Identify which cell holds the provided text, then report its (X, Y) central coordinate. 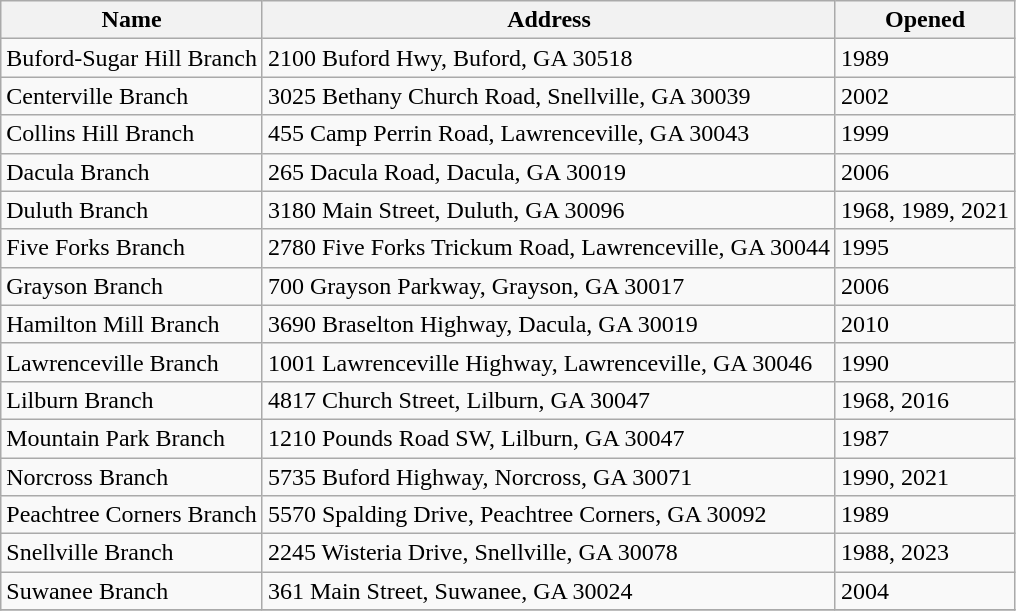
3690 Braselton Highway, Dacula, GA 30019 (548, 324)
265 Dacula Road, Dacula, GA 30019 (548, 172)
1968, 2016 (924, 400)
Snellville Branch (132, 553)
Address (548, 20)
Peachtree Corners Branch (132, 515)
2002 (924, 96)
1999 (924, 134)
Lilburn Branch (132, 400)
455 Camp Perrin Road, Lawrenceville, GA 30043 (548, 134)
Buford-Sugar Hill Branch (132, 58)
2004 (924, 591)
Opened (924, 20)
1995 (924, 248)
1001 Lawrenceville Highway, Lawrenceville, GA 30046 (548, 362)
Centerville Branch (132, 96)
Mountain Park Branch (132, 438)
4817 Church Street, Lilburn, GA 30047 (548, 400)
Hamilton Mill Branch (132, 324)
361 Main Street, Suwanee, GA 30024 (548, 591)
1210 Pounds Road SW, Lilburn, GA 30047 (548, 438)
1987 (924, 438)
Five Forks Branch (132, 248)
700 Grayson Parkway, Grayson, GA 30017 (548, 286)
2010 (924, 324)
Grayson Branch (132, 286)
1990 (924, 362)
Duluth Branch (132, 210)
5570 Spalding Drive, Peachtree Corners, GA 30092 (548, 515)
1988, 2023 (924, 553)
3025 Bethany Church Road, Snellville, GA 30039 (548, 96)
Name (132, 20)
Norcross Branch (132, 477)
2245 Wisteria Drive, Snellville, GA 30078 (548, 553)
3180 Main Street, Duluth, GA 30096 (548, 210)
Suwanee Branch (132, 591)
1968, 1989, 2021 (924, 210)
Dacula Branch (132, 172)
1990, 2021 (924, 477)
Collins Hill Branch (132, 134)
2100 Buford Hwy, Buford, GA 30518 (548, 58)
2780 Five Forks Trickum Road, Lawrenceville, GA 30044 (548, 248)
5735 Buford Highway, Norcross, GA 30071 (548, 477)
Lawrenceville Branch (132, 362)
